Locate the cell with the specified text and output its (X, Y) center coordinate. 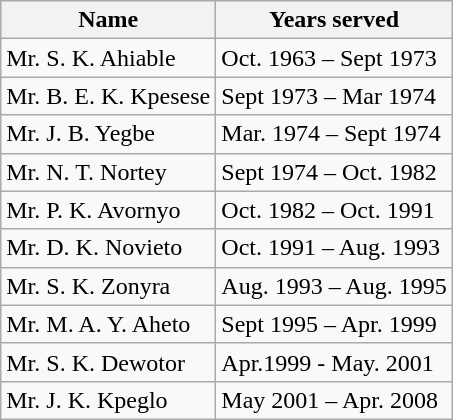
Mr. M. A. Y. Aheto (108, 324)
Mr. J. B. Yegbe (108, 134)
Oct. 1991 – Aug. 1993 (334, 248)
Mr. P. K. Avornyo (108, 210)
Mr. S. K. Dewotor (108, 362)
Years served (334, 20)
Mr. S. K. Ahiable (108, 58)
Mr. D. K. Novieto (108, 248)
Oct. 1963 – Sept 1973 (334, 58)
Apr.1999 - May. 2001 (334, 362)
Mr. J. K. Kpeglo (108, 400)
Sept 1973 – Mar 1974 (334, 96)
Mr. N. T. Nortey (108, 172)
Mar. 1974 – Sept 1974 (334, 134)
Aug. 1993 – Aug. 1995 (334, 286)
Sept 1995 – Apr. 1999 (334, 324)
Oct. 1982 – Oct. 1991 (334, 210)
May 2001 – Apr. 2008 (334, 400)
Mr. S. K. Zonyra (108, 286)
Sept 1974 – Oct. 1982 (334, 172)
Name (108, 20)
Mr. B. E. K. Kpesese (108, 96)
